Pinpoint the cell where the given text exists, returning its (X, Y) midpoint coordinate. 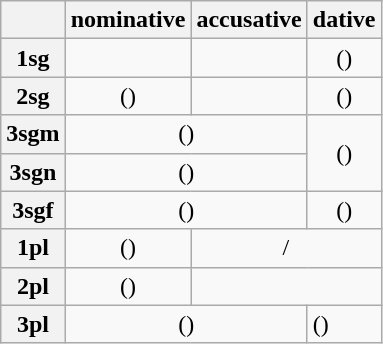
1sg (33, 58)
3pl (33, 324)
nominative (128, 20)
dative (344, 20)
2sg (33, 96)
1pl (33, 248)
3sgm (33, 134)
/ (286, 248)
3sgf (33, 210)
3sgn (33, 172)
accusative (249, 20)
2pl (33, 286)
